From the cell containing the given text, extract its center point as (x, y) coordinate. 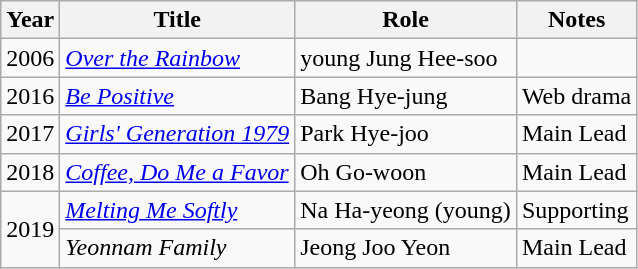
Girls' Generation 1979 (178, 134)
Role (406, 20)
Yeonnam Family (178, 248)
Supporting (576, 210)
Web drama (576, 96)
Melting Me Softly (178, 210)
Oh Go-woon (406, 172)
Bang Hye-jung (406, 96)
Notes (576, 20)
Over the Rainbow (178, 58)
Jeong Joo Yeon (406, 248)
2018 (30, 172)
2006 (30, 58)
Na Ha-yeong (young) (406, 210)
2016 (30, 96)
Year (30, 20)
2019 (30, 229)
2017 (30, 134)
Coffee, Do Me a Favor (178, 172)
Title (178, 20)
Park Hye-joo (406, 134)
young Jung Hee-soo (406, 58)
Be Positive (178, 96)
